Provide the [x, y] coordinate of the cell's center where the given text is located.  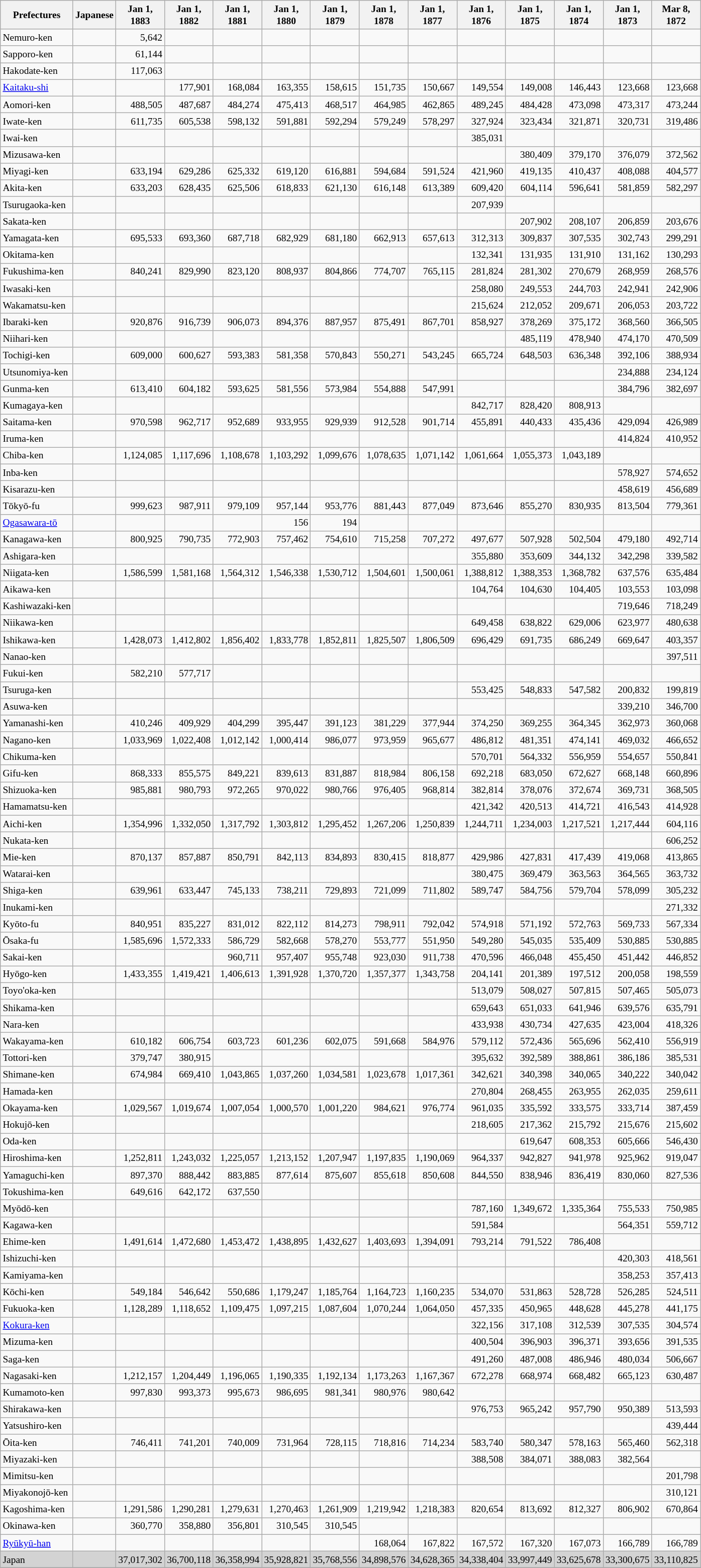
894,376 [286, 322]
Kamiyama-ken [37, 1276]
1,368,782 [579, 573]
867,701 [432, 322]
Chiba-ken [37, 455]
1,317,792 [237, 823]
592,294 [335, 121]
613,389 [432, 188]
37,017,302 [141, 1560]
392,589 [530, 1057]
1,357,377 [384, 974]
534,070 [481, 1292]
403,357 [676, 639]
1,001,220 [335, 1108]
662,913 [384, 238]
1,190,335 [286, 1376]
203,676 [676, 221]
382,697 [676, 389]
168,064 [384, 1543]
793,214 [481, 1241]
Jan 1,1876 [481, 15]
1,270,463 [286, 1510]
606,754 [189, 1041]
200,058 [627, 974]
1,504,601 [384, 573]
421,342 [481, 807]
355,880 [481, 556]
830,415 [384, 857]
639,576 [627, 1007]
965,677 [432, 740]
Niihari-ken [37, 339]
668,148 [627, 773]
379,170 [579, 155]
Nemuro-ken [37, 37]
580,347 [530, 1442]
790,735 [189, 539]
765,115 [432, 271]
342,621 [481, 1074]
591,668 [384, 1041]
36,700,118 [189, 1560]
637,576 [627, 573]
981,341 [335, 1392]
565,460 [627, 1442]
418,326 [676, 1024]
33,300,675 [627, 1560]
840,241 [141, 271]
Iwasaki-ken [37, 288]
955,748 [335, 957]
581,358 [286, 355]
Fukui-ken [37, 673]
855,618 [384, 1175]
Hamada-ken [37, 1092]
Nara-ken [37, 1024]
1,196,065 [237, 1376]
618,833 [286, 188]
850,608 [432, 1175]
356,801 [237, 1526]
1,017,361 [432, 1074]
728,115 [335, 1442]
268,576 [676, 271]
360,068 [676, 724]
668,974 [530, 1376]
410,952 [676, 439]
Kanagawa-ken [37, 539]
339,210 [627, 707]
1,432,627 [335, 1241]
901,714 [432, 422]
812,327 [579, 1510]
579,704 [579, 891]
543,245 [432, 355]
1,388,812 [481, 573]
462,865 [432, 105]
582,210 [141, 673]
Toyo'oka-ken [37, 991]
1,160,235 [432, 1292]
304,574 [676, 1326]
132,341 [481, 255]
633,194 [141, 171]
1,109,475 [237, 1309]
146,443 [579, 87]
387,459 [676, 1108]
Akita-ken [37, 188]
547,582 [579, 690]
578,099 [627, 891]
391,535 [676, 1342]
206,053 [627, 306]
207,939 [481, 205]
579,249 [384, 121]
877,049 [432, 506]
950,389 [627, 1409]
875,491 [384, 322]
177,901 [189, 87]
457,335 [481, 1309]
388,508 [481, 1459]
Hamamatsu-ken [37, 807]
Jan 1,1881 [237, 15]
839,613 [286, 773]
378,269 [530, 322]
668,482 [579, 1376]
1,055,373 [530, 455]
374,250 [481, 724]
648,503 [530, 355]
868,333 [141, 773]
455,450 [579, 957]
589,747 [481, 891]
Kokura-ken [37, 1326]
168,084 [237, 87]
672,627 [579, 773]
1,250,839 [432, 823]
916,739 [189, 322]
Ibaraki-ken [37, 322]
787,160 [481, 1208]
Tokushima-ken [37, 1191]
957,790 [579, 1409]
562,318 [676, 1442]
986,695 [286, 1392]
586,729 [237, 941]
731,964 [286, 1442]
Mimitsu-ken [37, 1476]
1,061,664 [481, 455]
550,841 [676, 757]
818,984 [384, 773]
808,937 [286, 271]
630,487 [676, 1376]
395,632 [481, 1057]
492,714 [676, 539]
637,550 [237, 1191]
480,638 [676, 623]
400,504 [481, 1342]
Ehime-ken [37, 1241]
Ōsaka-fu [37, 941]
628,435 [189, 188]
487,687 [189, 105]
Mie-ken [37, 857]
Nagano-ken [37, 740]
554,888 [384, 389]
382,814 [481, 790]
441,175 [676, 1309]
976,753 [481, 1409]
1,279,631 [237, 1510]
Myōdō-ken [37, 1208]
1,007,054 [237, 1108]
665,724 [481, 355]
Mizusawa-ken [37, 155]
672,278 [481, 1376]
469,032 [627, 740]
117,063 [141, 71]
Chikuma-ken [37, 757]
Saitama-ken [37, 422]
204,141 [481, 974]
830,060 [627, 1175]
104,405 [579, 589]
362,973 [627, 724]
584,756 [530, 891]
1,164,723 [384, 1292]
466,048 [530, 957]
Yamaguchi-ken [37, 1175]
Ōita-ken [37, 1442]
369,479 [530, 873]
972,265 [237, 790]
572,763 [579, 924]
551,950 [432, 941]
363,732 [676, 873]
1,586,599 [141, 573]
729,893 [335, 891]
636,348 [579, 355]
149,554 [481, 87]
Jan 1,1879 [335, 15]
Kumamoto-ken [37, 1392]
410,437 [579, 171]
372,562 [676, 155]
593,625 [237, 389]
360,770 [141, 1526]
1,012,142 [237, 740]
484,274 [237, 105]
215,676 [627, 1125]
997,830 [141, 1392]
1,000,414 [286, 740]
920,876 [141, 322]
Shizuoka-ken [37, 790]
396,903 [530, 1342]
Oda-ken [37, 1142]
Iwai-ken [37, 138]
487,008 [530, 1359]
1,303,812 [286, 823]
244,703 [579, 288]
309,837 [530, 238]
Ryūkyū-han [37, 1543]
281,824 [481, 271]
858,927 [481, 322]
Shirakawa-ken [37, 1409]
772,903 [237, 539]
623,977 [627, 623]
Tsurugaoka-ken [37, 205]
1,388,353 [530, 573]
683,050 [530, 773]
1,217,521 [579, 823]
377,944 [432, 724]
448,628 [579, 1309]
1,128,289 [141, 1309]
855,575 [189, 773]
987,911 [189, 506]
473,244 [676, 105]
550,271 [384, 355]
828,420 [530, 405]
609,420 [481, 188]
470,596 [481, 957]
475,413 [286, 105]
980,793 [189, 790]
549,184 [141, 1292]
Tochigi-ken [37, 355]
Gifu-ken [37, 773]
375,172 [579, 322]
35,768,556 [335, 1560]
633,203 [141, 188]
489,245 [481, 105]
1,453,472 [237, 1241]
707,272 [432, 539]
507,815 [579, 991]
1,354,996 [141, 823]
156 [286, 523]
651,033 [530, 1007]
340,398 [530, 1074]
234,888 [627, 372]
616,881 [335, 171]
827,536 [676, 1175]
569,733 [627, 924]
317,108 [530, 1326]
416,543 [627, 807]
323,434 [530, 121]
686,249 [579, 639]
1,332,050 [189, 823]
564,351 [627, 1225]
831,887 [335, 773]
1,433,355 [141, 974]
363,563 [579, 873]
Shimane-ken [37, 1074]
414,824 [627, 439]
813,692 [530, 1510]
384,796 [627, 389]
481,351 [530, 740]
Watarai-ken [37, 873]
573,984 [335, 389]
554,657 [627, 757]
881,443 [384, 506]
410,246 [141, 724]
167,572 [481, 1543]
633,447 [189, 891]
505,073 [676, 991]
Asuwa-ken [37, 707]
433,938 [481, 1024]
548,833 [530, 690]
829,990 [189, 271]
1,419,421 [189, 974]
547,991 [432, 389]
507,928 [530, 539]
201,389 [530, 974]
484,428 [530, 105]
693,360 [189, 238]
929,939 [335, 422]
594,684 [384, 171]
602,075 [335, 1041]
822,112 [286, 924]
Okinawa-ken [37, 1526]
1,564,312 [237, 573]
1,244,711 [481, 823]
755,533 [627, 1208]
857,887 [189, 857]
691,735 [530, 639]
564,332 [530, 757]
397,511 [676, 656]
478,940 [579, 339]
1,117,696 [189, 455]
167,320 [530, 1543]
430,734 [530, 1024]
578,163 [579, 1442]
608,353 [579, 1142]
952,689 [237, 422]
553,777 [384, 941]
Ishizuchi-ken [37, 1258]
486,812 [481, 740]
364,565 [627, 873]
Sakai-ken [37, 957]
450,965 [530, 1309]
1,252,811 [141, 1158]
980,642 [432, 1392]
571,192 [530, 924]
262,035 [627, 1092]
1,370,720 [335, 974]
980,766 [335, 790]
Hakodate-ken [37, 71]
Jan 1,1880 [286, 15]
629,006 [579, 623]
376,079 [627, 155]
979,109 [237, 506]
941,978 [579, 1158]
750,985 [676, 1208]
1,261,909 [335, 1510]
973,959 [384, 740]
480,034 [627, 1359]
1,037,260 [286, 1074]
Jan 1,1878 [384, 15]
33,997,449 [530, 1560]
754,610 [335, 539]
531,863 [530, 1292]
605,666 [627, 1142]
1,078,635 [384, 455]
408,088 [627, 171]
850,791 [237, 857]
388,083 [579, 1459]
665,123 [627, 1376]
831,012 [237, 924]
Niikawa-ken [37, 623]
840,951 [141, 924]
Jan 1,1883 [141, 15]
151,735 [384, 87]
582,297 [676, 188]
970,598 [141, 422]
649,458 [481, 623]
Jan 1,1875 [530, 15]
791,522 [530, 1241]
Jan 1,1882 [189, 15]
574,652 [676, 472]
830,935 [579, 506]
368,560 [627, 322]
395,447 [286, 724]
1,412,802 [189, 639]
976,774 [432, 1108]
591,584 [481, 1225]
957,144 [286, 506]
209,671 [579, 306]
695,533 [141, 238]
396,371 [579, 1342]
919,047 [676, 1158]
696,429 [481, 639]
485,119 [530, 339]
163,355 [286, 87]
419,135 [530, 171]
836,419 [579, 1175]
1,852,811 [335, 639]
Hokujō-ken [37, 1125]
Ogasawara-tō [37, 523]
1,022,408 [189, 740]
1,391,928 [286, 974]
Miyazaki-ken [37, 1459]
546,642 [189, 1292]
Ashigara-ken [37, 556]
358,880 [189, 1526]
34,898,576 [384, 1560]
Okitama-ken [37, 255]
1,403,693 [384, 1241]
426,989 [676, 422]
642,172 [189, 1191]
1,825,507 [384, 639]
353,609 [530, 556]
Japanese [94, 15]
131,162 [627, 255]
268,455 [530, 1092]
358,253 [627, 1276]
34,338,404 [481, 1560]
Aikawa-ken [37, 589]
800,925 [141, 539]
380,409 [530, 155]
1,806,509 [432, 639]
215,624 [481, 306]
271,332 [676, 908]
506,667 [676, 1359]
Yamagata-ken [37, 238]
1,207,947 [335, 1158]
414,721 [579, 807]
1,833,778 [286, 639]
629,286 [189, 171]
844,550 [481, 1175]
491,260 [481, 1359]
1,124,085 [141, 455]
625,506 [237, 188]
1,108,678 [237, 455]
392,106 [627, 355]
1,472,680 [189, 1241]
479,180 [627, 539]
818,877 [432, 857]
103,098 [676, 589]
1,118,652 [189, 1309]
513,079 [481, 991]
440,433 [530, 422]
804,866 [335, 271]
745,133 [237, 891]
1,103,292 [286, 455]
199,819 [676, 690]
814,273 [335, 924]
421,960 [481, 171]
962,717 [189, 422]
1,546,338 [286, 573]
1,856,402 [237, 639]
Japan [37, 1560]
1,225,057 [237, 1158]
Kashiwazaki-ken [37, 606]
Niigata-ken [37, 573]
215,602 [676, 1125]
1,070,244 [384, 1309]
549,280 [481, 941]
572,436 [530, 1041]
473,098 [579, 105]
Tōkyō-fu [37, 506]
208,107 [579, 221]
429,986 [481, 857]
1,192,134 [335, 1376]
806,158 [432, 773]
721,099 [384, 891]
970,022 [286, 790]
1,295,452 [335, 823]
207,902 [530, 221]
Yamanashi-ken [37, 724]
960,711 [237, 957]
687,718 [237, 238]
925,962 [627, 1158]
423,004 [627, 1024]
823,120 [237, 271]
562,410 [627, 1041]
502,504 [579, 539]
380,475 [481, 873]
Sapporo-ken [37, 54]
923,030 [384, 957]
319,486 [676, 121]
1,291,586 [141, 1510]
855,270 [530, 506]
488,505 [141, 105]
912,528 [384, 422]
581,556 [286, 389]
369,731 [627, 790]
206,859 [627, 221]
619,647 [530, 1142]
Nukata-ken [37, 840]
792,042 [432, 924]
1,213,152 [286, 1158]
451,442 [627, 957]
Gunma-ken [37, 389]
873,646 [481, 506]
357,413 [676, 1276]
635,791 [676, 1007]
986,077 [335, 740]
234,124 [676, 372]
1,071,142 [432, 455]
964,337 [481, 1158]
842,717 [481, 405]
Kyōto-fu [37, 924]
574,918 [481, 924]
682,929 [286, 238]
1,204,449 [189, 1376]
259,611 [676, 1092]
508,027 [530, 991]
1,043,865 [237, 1074]
344,132 [579, 556]
681,180 [335, 238]
1,043,189 [579, 455]
579,112 [481, 1041]
591,524 [432, 171]
429,094 [627, 422]
439,444 [676, 1425]
570,701 [481, 757]
957,407 [286, 957]
150,667 [432, 87]
740,009 [237, 1442]
Jan 1,1874 [579, 15]
388,934 [676, 355]
379,747 [141, 1057]
Utsunomiya-ken [37, 372]
385,531 [676, 1057]
420,303 [627, 1258]
242,906 [676, 288]
834,893 [335, 857]
669,647 [627, 639]
366,505 [676, 322]
Nagasaki-ken [37, 1376]
1,023,678 [384, 1074]
565,696 [579, 1041]
593,383 [237, 355]
657,613 [432, 238]
993,373 [189, 1392]
1,234,003 [530, 823]
849,221 [237, 773]
1,190,069 [432, 1158]
741,201 [189, 1442]
507,465 [627, 991]
Jan 1,1877 [432, 15]
524,511 [676, 1292]
158,615 [335, 87]
808,913 [579, 405]
Fukushima-ken [37, 271]
976,405 [384, 790]
Tsuruga-ken [37, 690]
Sakata-ken [37, 221]
333,714 [627, 1108]
104,764 [481, 589]
Kumagaya-ken [37, 405]
1,581,168 [189, 573]
346,700 [676, 707]
33,110,825 [676, 1560]
Prefectures [37, 15]
570,843 [335, 355]
464,985 [384, 105]
212,052 [530, 306]
641,946 [579, 1007]
1,033,969 [141, 740]
842,113 [286, 857]
1,343,758 [432, 974]
546,430 [676, 1142]
545,035 [530, 941]
933,955 [286, 422]
Wakayama-ken [37, 1041]
312,539 [579, 1326]
35,928,821 [286, 1560]
369,255 [530, 724]
798,911 [384, 924]
203,722 [676, 306]
961,035 [481, 1108]
1,428,073 [141, 639]
578,270 [335, 941]
610,182 [141, 1041]
513,593 [676, 1409]
340,222 [627, 1074]
1,349,672 [530, 1208]
458,619 [627, 489]
1,197,835 [384, 1158]
635,484 [676, 573]
Tottori-ken [37, 1057]
559,712 [676, 1225]
1,530,712 [335, 573]
965,242 [530, 1409]
Hyōgo-ken [37, 974]
606,252 [676, 840]
985,881 [141, 790]
1,218,383 [432, 1510]
61,144 [141, 54]
413,865 [676, 857]
Shiga-ken [37, 891]
Aichi-ken [37, 823]
Inukami-ken [37, 908]
942,827 [530, 1158]
386,186 [627, 1057]
1,500,061 [432, 573]
603,723 [237, 1041]
Saga-ken [37, 1359]
Mar 8,1872 [676, 15]
609,000 [141, 355]
883,885 [237, 1175]
1,173,263 [384, 1376]
601,236 [286, 1041]
838,946 [530, 1175]
806,902 [627, 1510]
218,605 [481, 1125]
875,607 [335, 1175]
302,743 [627, 238]
335,592 [530, 1108]
1,438,895 [286, 1241]
258,080 [481, 288]
1,585,696 [141, 941]
305,232 [676, 891]
1,394,091 [432, 1241]
584,976 [432, 1041]
715,258 [384, 539]
435,436 [579, 422]
1,000,570 [286, 1108]
553,425 [481, 690]
Jan 1,1873 [627, 15]
995,673 [237, 1392]
621,130 [335, 188]
36,358,994 [237, 1560]
596,641 [579, 188]
333,575 [579, 1108]
999,623 [141, 506]
217,362 [530, 1125]
1,290,281 [189, 1510]
813,504 [627, 506]
364,345 [579, 724]
1,267,206 [384, 823]
310,121 [676, 1493]
404,577 [676, 171]
625,332 [237, 171]
320,731 [627, 121]
417,439 [579, 857]
953,776 [335, 506]
299,291 [676, 238]
577,717 [189, 673]
263,955 [579, 1092]
131,935 [530, 255]
382,564 [627, 1459]
149,008 [530, 87]
5,642 [141, 37]
445,278 [627, 1309]
669,410 [189, 1074]
197,512 [579, 974]
420,513 [530, 807]
670,864 [676, 1510]
718,249 [676, 606]
1,491,614 [141, 1241]
774,707 [384, 271]
Iruma-ken [37, 439]
427,831 [530, 857]
Nanao-ken [37, 656]
911,738 [432, 957]
1,097,215 [286, 1309]
738,211 [286, 891]
Kōchi-ken [37, 1292]
605,538 [189, 121]
Kisarazu-ken [37, 489]
322,156 [481, 1326]
638,822 [530, 623]
613,410 [141, 389]
391,123 [335, 724]
779,361 [676, 506]
321,871 [579, 121]
418,561 [676, 1258]
526,285 [627, 1292]
1,406,613 [237, 974]
242,941 [627, 288]
660,896 [676, 773]
714,234 [432, 1442]
1,219,942 [384, 1510]
Ishikawa-ken [37, 639]
381,229 [384, 724]
474,141 [579, 740]
1,212,157 [141, 1376]
1,243,032 [189, 1158]
980,976 [384, 1392]
103,553 [627, 589]
1,185,764 [335, 1292]
486,946 [579, 1359]
446,852 [676, 957]
339,582 [676, 556]
528,728 [579, 1292]
104,630 [530, 589]
468,517 [335, 105]
340,065 [579, 1074]
1,019,674 [189, 1108]
Okayama-ken [37, 1108]
393,656 [627, 1342]
414,928 [676, 807]
556,919 [676, 1041]
1,335,364 [579, 1208]
215,792 [579, 1125]
719,646 [627, 606]
746,411 [141, 1442]
34,628,365 [432, 1560]
556,959 [579, 757]
249,553 [530, 288]
1,099,676 [335, 455]
1,064,050 [432, 1309]
384,071 [530, 1459]
Mizuma-ken [37, 1342]
906,073 [237, 322]
616,148 [384, 188]
968,814 [432, 790]
757,462 [286, 539]
591,881 [286, 121]
1,572,333 [189, 941]
131,910 [579, 255]
897,370 [141, 1175]
342,298 [627, 556]
167,073 [579, 1543]
404,299 [237, 724]
200,832 [627, 690]
Aomori-ken [37, 105]
550,686 [237, 1292]
786,408 [579, 1241]
Iwate-ken [37, 121]
582,668 [286, 941]
619,120 [286, 171]
877,614 [286, 1175]
270,804 [481, 1092]
372,674 [579, 790]
388,861 [579, 1057]
327,924 [481, 121]
Hiroshima-ken [37, 1158]
Fukuoka-ken [37, 1309]
198,559 [676, 974]
470,509 [676, 339]
Wakamatsu-ken [37, 306]
718,816 [384, 1442]
Yatsushiro-ken [37, 1425]
Miyakonojō-ken [37, 1493]
Kaitaku-shi [37, 87]
270,679 [579, 271]
820,654 [481, 1510]
167,822 [432, 1543]
870,137 [141, 857]
130,293 [676, 255]
Kagoshima-ken [37, 1510]
535,409 [579, 941]
1,087,604 [335, 1309]
1,034,581 [335, 1074]
1,029,567 [141, 1108]
604,182 [189, 389]
409,929 [189, 724]
385,031 [481, 138]
194 [335, 523]
598,132 [237, 121]
711,802 [432, 891]
378,076 [530, 790]
312,313 [481, 238]
604,116 [676, 823]
578,927 [627, 472]
581,859 [627, 188]
649,616 [141, 1191]
427,635 [579, 1024]
1,217,444 [627, 823]
1,179,247 [286, 1292]
674,984 [141, 1074]
Kagawa-ken [37, 1225]
Inba-ken [37, 472]
281,302 [530, 271]
268,959 [627, 271]
604,114 [530, 188]
474,170 [627, 339]
Miyagi-ken [37, 171]
473,317 [627, 105]
659,643 [481, 1007]
455,891 [481, 422]
583,740 [481, 1442]
639,961 [141, 891]
692,218 [481, 773]
Shikama-ken [37, 1007]
33,625,678 [579, 1560]
380,915 [189, 1057]
340,042 [676, 1074]
611,735 [141, 121]
368,505 [676, 790]
567,334 [676, 924]
600,627 [189, 355]
984,621 [384, 1108]
1,167,367 [432, 1376]
497,677 [481, 539]
201,798 [676, 1476]
578,297 [432, 121]
887,957 [335, 322]
888,442 [189, 1175]
456,689 [676, 489]
419,068 [627, 857]
835,227 [189, 924]
466,652 [676, 740]
